Provide the [x, y] coordinate of the cell's center where the given text is located.  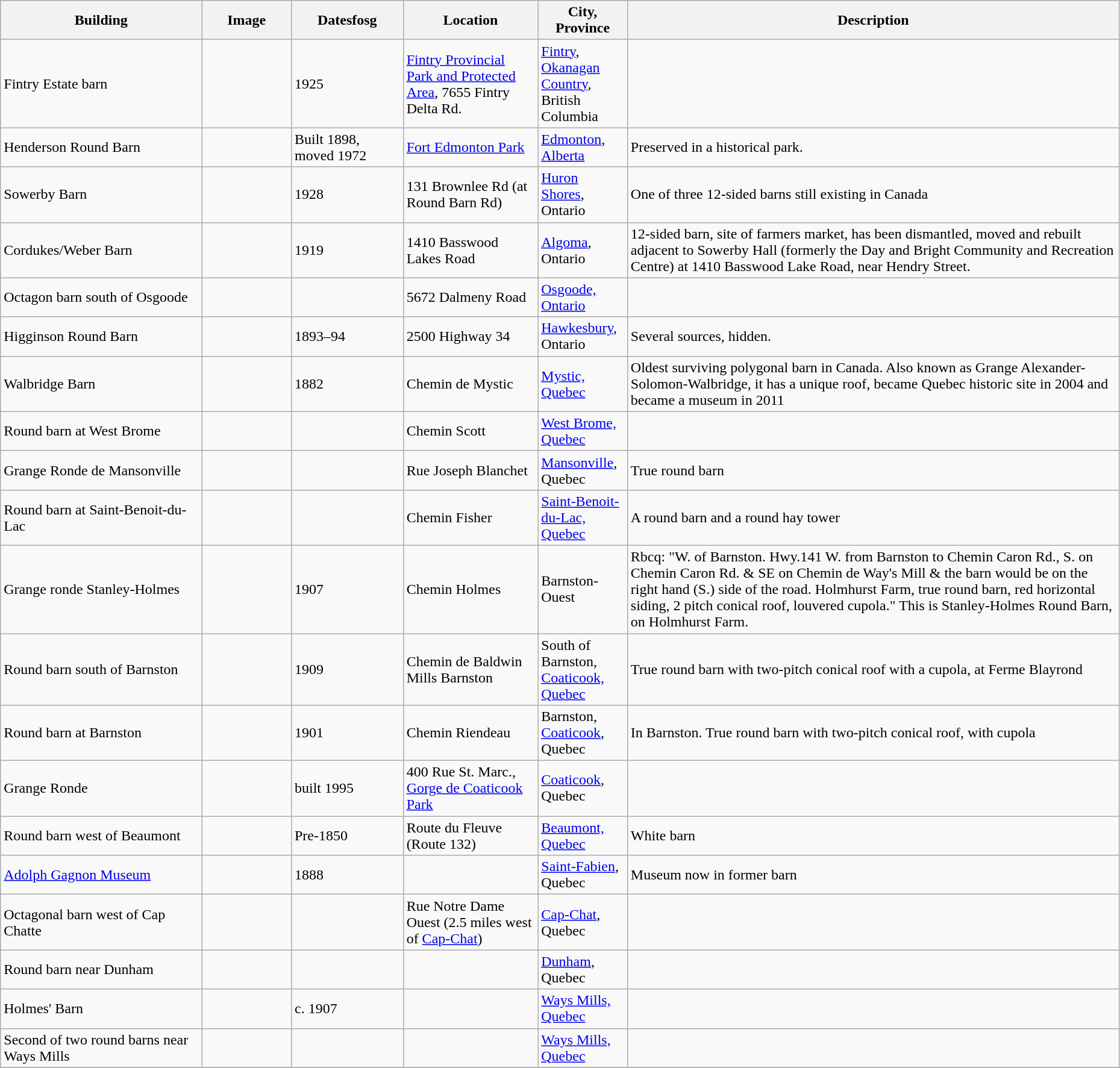
Rue Notre Dame Ouest (2.5 miles west of Cap-Chat) [471, 922]
1907 [347, 589]
West Brome, Quebec [583, 431]
Round barn south of Barnston [101, 670]
Chemin de Mystic [471, 384]
Several sources, hidden. [873, 336]
White barn [873, 836]
Grange Ronde de Mansonville [101, 470]
Datesfosg [347, 20]
Chemin de Baldwin Mills Barnston [471, 670]
Saint-Fabien, Quebec [583, 875]
Round barn at Saint-Benoit-du-Lac [101, 517]
Building [101, 20]
Barnston-Ouest [583, 589]
Fintry Estate barn [101, 84]
Museum now in former barn [873, 875]
Mansonville, Quebec [583, 470]
Route du Fleuve (Route 132) [471, 836]
Chemin Fisher [471, 517]
Cap-Chat, Quebec [583, 922]
Dunham, Quebec [583, 970]
Henderson Round Barn [101, 147]
Sowerby Barn [101, 195]
Holmes' Barn [101, 1008]
Round barn at West Brome [101, 431]
South of Barnston, Coaticook, Quebec [583, 670]
Fintry Provincial Park and Protected Area, 7655 Fintry Delta Rd. [471, 84]
Built 1898, moved 1972 [347, 147]
Preserved in a historical park. [873, 147]
Chemin Holmes [471, 589]
Cordukes/Weber Barn [101, 250]
City, Province [583, 20]
Coaticook, Quebec [583, 789]
Fort Edmonton Park [471, 147]
1888 [347, 875]
Edmonton, Alberta [583, 147]
Grange ronde Stanley-Holmes [101, 589]
400 Rue St. Marc., Gorge de Coaticook Park [471, 789]
Hawkesbury, Ontario [583, 336]
Chemin Riendeau [471, 733]
Adolph Gagnon Museum [101, 875]
Grange Ronde [101, 789]
Algoma, Ontario [583, 250]
1919 [347, 250]
Fintry, Okanagan Country, British Columbia [583, 84]
5672 Dalmeny Road [471, 298]
Round barn near Dunham [101, 970]
A round barn and a round hay tower [873, 517]
1925 [347, 84]
1928 [347, 195]
Beaumont, Quebec [583, 836]
True round barn [873, 470]
1882 [347, 384]
Round barn west of Beaumont [101, 836]
Mystic, Quebec [583, 384]
Rue Joseph Blanchet [471, 470]
2500 Highway 34 [471, 336]
Walbridge Barn [101, 384]
In Barnston. True round barn with two-pitch conical roof, with cupola [873, 733]
Pre-1850 [347, 836]
Round barn at Barnston [101, 733]
Image [247, 20]
Huron Shores, Ontario [583, 195]
True round barn with two-pitch conical roof with a cupola, at Ferme Blayrond [873, 670]
Location [471, 20]
One of three 12-sided barns still existing in Canada [873, 195]
c. 1907 [347, 1008]
Octagon barn south of Osgoode [101, 298]
1893–94 [347, 336]
1909 [347, 670]
Barnston, Coaticook, Quebec [583, 733]
1901 [347, 733]
Second of two round barns near Ways Mills [101, 1048]
built 1995 [347, 789]
1410 Basswood Lakes Road [471, 250]
Chemin Scott [471, 431]
Saint-Benoit-du-Lac, Quebec [583, 517]
Octagonal barn west of Cap Chatte [101, 922]
Higginson Round Barn [101, 336]
Osgoode, Ontario [583, 298]
131 Brownlee Rd (at Round Barn Rd) [471, 195]
Description [873, 20]
